Detect which cell encompasses the target text, then output its (x, y) center coordinate. 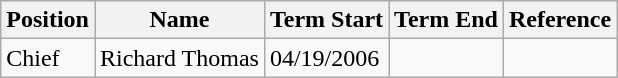
Term End (446, 20)
Position (48, 20)
04/19/2006 (326, 58)
Term Start (326, 20)
Chief (48, 58)
Richard Thomas (179, 58)
Name (179, 20)
Reference (560, 20)
